Determine the [X, Y] coordinate at the center of the cell enclosing the given text.  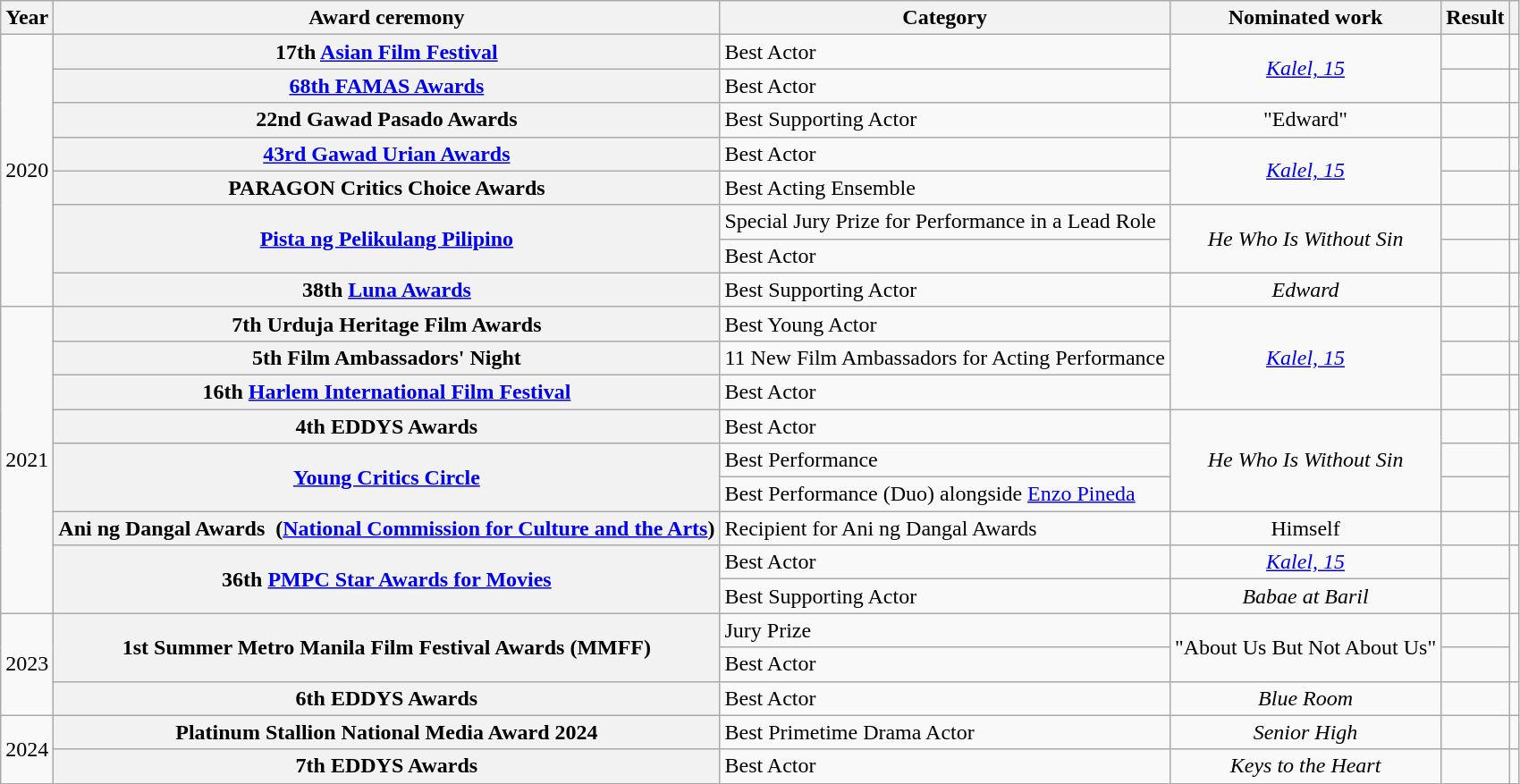
Special Jury Prize for Performance in a Lead Role [944, 222]
6th EDDYS Awards [386, 698]
Nominated work [1305, 18]
4th EDDYS Awards [386, 426]
Year [27, 18]
Ani ng Dangal Awards (National Commission for Culture and the Arts) [386, 528]
Jury Prize [944, 630]
38th Luna Awards [386, 290]
Blue Room [1305, 698]
Himself [1305, 528]
Best Primetime Drama Actor [944, 732]
2024 [27, 749]
16th Harlem International Film Festival [386, 392]
Edward [1305, 290]
Award ceremony [386, 18]
Pista ng Pelikulang Pilipino [386, 239]
Keys to the Heart [1305, 766]
Recipient for Ani ng Dangal Awards [944, 528]
Best Performance [944, 460]
Babae at Baril [1305, 596]
Senior High [1305, 732]
43rd Gawad Urian Awards [386, 154]
36th PMPC Star Awards for Movies [386, 579]
11 New Film Ambassadors for Acting Performance [944, 358]
Best Performance (Duo) alongside Enzo Pineda [944, 494]
Platinum Stallion National Media Award 2024 [386, 732]
Result [1475, 18]
2023 [27, 664]
2020 [27, 171]
5th Film Ambassadors' Night [386, 358]
PARAGON Critics Choice Awards [386, 188]
7th EDDYS Awards [386, 766]
2021 [27, 459]
1st Summer Metro Manila Film Festival Awards (MMFF) [386, 647]
"Edward" [1305, 120]
Category [944, 18]
Best Young Actor [944, 324]
7th Urduja Heritage Film Awards [386, 324]
68th FAMAS Awards [386, 86]
17th Asian Film Festival [386, 52]
"About Us But Not About Us" [1305, 647]
22nd Gawad Pasado Awards [386, 120]
Best Acting Ensemble [944, 188]
Young Critics Circle [386, 477]
